Return the (X, Y) coordinate for the center point of the cell that contains the specified text.  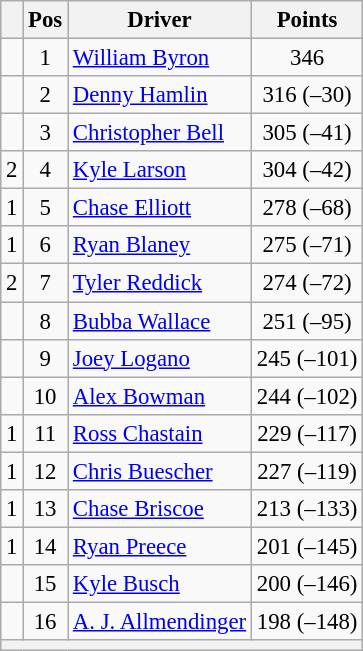
Pos (46, 20)
Kyle Larson (160, 170)
Kyle Busch (160, 584)
Joey Logano (160, 358)
Driver (160, 20)
7 (46, 283)
A. J. Allmendinger (160, 621)
Alex Bowman (160, 396)
15 (46, 584)
16 (46, 621)
William Byron (160, 58)
14 (46, 546)
4 (46, 170)
198 (–148) (306, 621)
5 (46, 208)
Ryan Preece (160, 546)
Chris Buescher (160, 471)
12 (46, 471)
Chase Briscoe (160, 509)
305 (–41) (306, 133)
Points (306, 20)
213 (–133) (306, 509)
Ryan Blaney (160, 245)
227 (–119) (306, 471)
Denny Hamlin (160, 95)
Ross Chastain (160, 433)
200 (–146) (306, 584)
201 (–145) (306, 546)
274 (–72) (306, 283)
Tyler Reddick (160, 283)
11 (46, 433)
275 (–71) (306, 245)
8 (46, 321)
3 (46, 133)
251 (–95) (306, 321)
245 (–101) (306, 358)
Christopher Bell (160, 133)
Bubba Wallace (160, 321)
346 (306, 58)
9 (46, 358)
244 (–102) (306, 396)
6 (46, 245)
316 (–30) (306, 95)
304 (–42) (306, 170)
13 (46, 509)
278 (–68) (306, 208)
10 (46, 396)
229 (–117) (306, 433)
Chase Elliott (160, 208)
